Determine the (X, Y) coordinate at the center of the cell enclosing the given text.  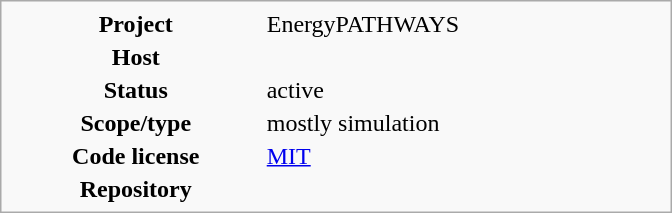
active (464, 90)
mostly simulation (464, 123)
Repository (136, 189)
Host (136, 57)
MIT (464, 156)
Code license (136, 156)
Status (136, 90)
Scope/type (136, 123)
EnergyPATHWAYS (464, 24)
Project (136, 24)
